Capture the cell that displays the provided text and extract its [X, Y] central coordinate. 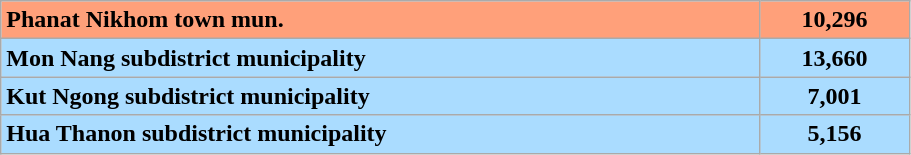
13,660 [834, 58]
Mon Nang subdistrict municipality [380, 58]
5,156 [834, 134]
7,001 [834, 96]
10,296 [834, 20]
Phanat Nikhom town mun. [380, 20]
Kut Ngong subdistrict municipality [380, 96]
Hua Thanon subdistrict municipality [380, 134]
